Identify which cell holds the provided text, then report its [X, Y] central coordinate. 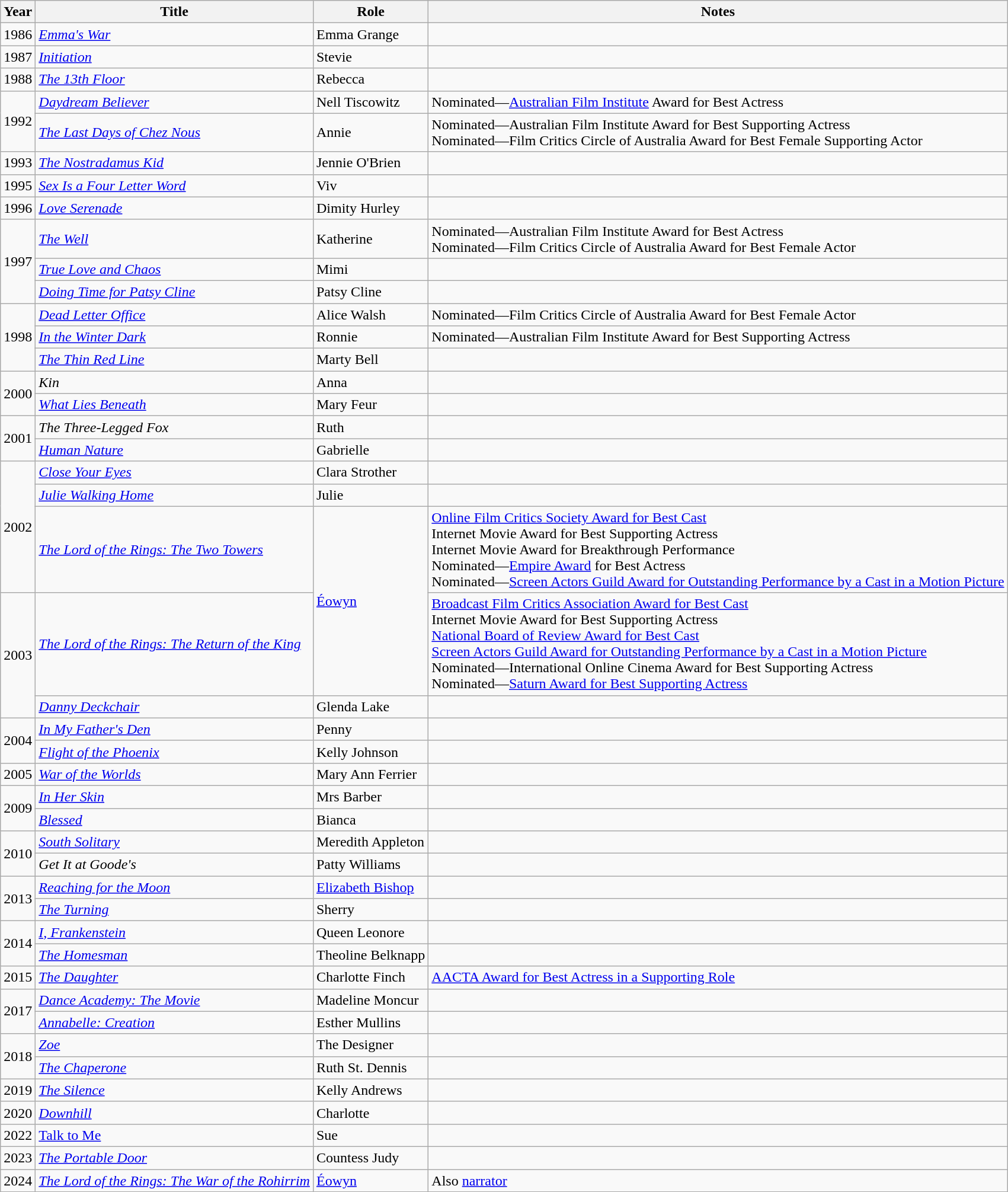
In Her Skin [174, 797]
Mary Ann Ferrier [370, 774]
Mary Feur [370, 405]
The Lord of the Rings: The War of the Rohirrim [174, 1180]
1996 [18, 208]
Love Serenade [174, 208]
2013 [18, 899]
1993 [18, 163]
Blessed [174, 820]
The Portable Door [174, 1158]
Reaching for the Moon [174, 887]
Ronnie [370, 337]
2014 [18, 944]
Notes [718, 12]
The 13th Floor [174, 79]
Dance Academy: The Movie [174, 1000]
Danny Deckchair [174, 707]
Nominated—Australian Film Institute Award for Best ActressNominated—Film Critics Circle of Australia Award for Best Female Actor [718, 238]
2022 [18, 1135]
Initiation [174, 57]
Jennie O'Brien [370, 163]
2019 [18, 1090]
The Nostradamus Kid [174, 163]
2009 [18, 808]
Elizabeth Bishop [370, 887]
2010 [18, 854]
Penny [370, 729]
Mimi [370, 269]
Ruth St. Dennis [370, 1068]
The Well [174, 238]
2002 [18, 527]
Flight of the Phoenix [174, 752]
Daydream Believer [174, 102]
Mrs Barber [370, 797]
Emma's War [174, 34]
2017 [18, 1011]
1987 [18, 57]
Rebecca [370, 79]
Nell Tiscowitz [370, 102]
1992 [18, 121]
The Chaperone [174, 1068]
Year [18, 12]
Emma Grange [370, 34]
2024 [18, 1180]
Role [370, 12]
Nominated—Australian Film Institute Award for Best Actress [718, 102]
In the Winter Dark [174, 337]
The Silence [174, 1090]
Close Your Eyes [174, 472]
The Thin Red Line [174, 360]
Patty Williams [370, 865]
What Lies Beneath [174, 405]
Viv [370, 186]
Katherine [370, 238]
Alice Walsh [370, 315]
The Lord of the Rings: The Return of the King [174, 644]
Bianca [370, 820]
Annabelle: Creation [174, 1022]
1988 [18, 79]
2023 [18, 1158]
2004 [18, 740]
The Designer [370, 1045]
2020 [18, 1113]
War of the Worlds [174, 774]
2005 [18, 774]
Sex Is a Four Letter Word [174, 186]
Julie [370, 495]
2000 [18, 394]
Queen Leonore [370, 932]
2015 [18, 977]
Nominated—Film Critics Circle of Australia Award for Best Female Actor [718, 315]
Ruth [370, 427]
Glenda Lake [370, 707]
True Love and Chaos [174, 269]
Charlotte Finch [370, 977]
Dimity Hurley [370, 208]
Esther Mullins [370, 1022]
Human Nature [174, 450]
AACTA Award for Best Actress in a Supporting Role [718, 977]
1995 [18, 186]
South Solitary [174, 842]
2003 [18, 656]
The Last Days of Chez Nous [174, 133]
Countess Judy [370, 1158]
The Turning [174, 910]
Julie Walking Home [174, 495]
The Daughter [174, 977]
Also narrator [718, 1180]
Clara Strother [370, 472]
Gabrielle [370, 450]
Anna [370, 382]
Theoline Belknapp [370, 955]
Madeline Moncur [370, 1000]
2001 [18, 439]
Title [174, 12]
Zoe [174, 1045]
The Three-Legged Fox [174, 427]
Talk to Me [174, 1135]
Kelly Andrews [370, 1090]
Annie [370, 133]
Dead Letter Office [174, 315]
1998 [18, 337]
Meredith Appleton [370, 842]
Downhill [174, 1113]
Nominated—Australian Film Institute Award for Best Supporting Actress [718, 337]
Stevie [370, 57]
Get It at Goode's [174, 865]
The Homesman [174, 955]
Kin [174, 382]
Doing Time for Patsy Cline [174, 292]
Sue [370, 1135]
2018 [18, 1056]
1986 [18, 34]
I, Frankenstein [174, 932]
Marty Bell [370, 360]
Patsy Cline [370, 292]
Charlotte [370, 1113]
The Lord of the Rings: The Two Towers [174, 549]
In My Father's Den [174, 729]
Kelly Johnson [370, 752]
Sherry [370, 910]
1997 [18, 261]
